Scan for the cell matching the given text and deliver its (X, Y) coordinate at center. 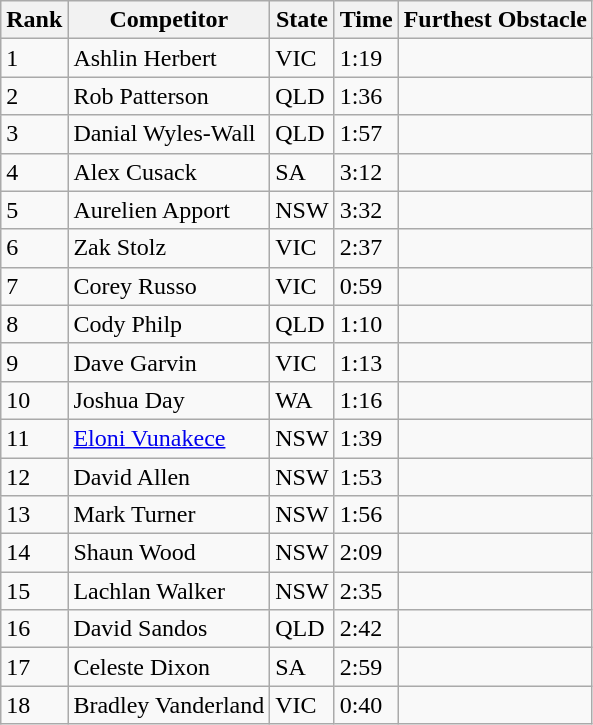
15 (34, 591)
1:57 (366, 134)
State (302, 20)
11 (34, 438)
6 (34, 248)
12 (34, 477)
1:10 (366, 324)
2:37 (366, 248)
2:59 (366, 667)
Lachlan Walker (169, 591)
Shaun Wood (169, 553)
Ashlin Herbert (169, 58)
Celeste Dixon (169, 667)
16 (34, 629)
8 (34, 324)
David Allen (169, 477)
Furthest Obstacle (495, 20)
Mark Turner (169, 515)
2 (34, 96)
Rob Patterson (169, 96)
14 (34, 553)
2:42 (366, 629)
Corey Russo (169, 286)
3:32 (366, 210)
Time (366, 20)
WA (302, 400)
2:09 (366, 553)
1:56 (366, 515)
Competitor (169, 20)
1:19 (366, 58)
7 (34, 286)
Alex Cusack (169, 172)
1:16 (366, 400)
0:59 (366, 286)
Aurelien Apport (169, 210)
1:36 (366, 96)
13 (34, 515)
0:40 (366, 705)
10 (34, 400)
3 (34, 134)
Zak Stolz (169, 248)
David Sandos (169, 629)
9 (34, 362)
Bradley Vanderland (169, 705)
1:53 (366, 477)
Danial Wyles-Wall (169, 134)
1 (34, 58)
18 (34, 705)
4 (34, 172)
Eloni Vunakece (169, 438)
Dave Garvin (169, 362)
2:35 (366, 591)
Joshua Day (169, 400)
1:13 (366, 362)
1:39 (366, 438)
3:12 (366, 172)
5 (34, 210)
Cody Philp (169, 324)
Rank (34, 20)
17 (34, 667)
